Return (X, Y) of the center of cell containing provided text 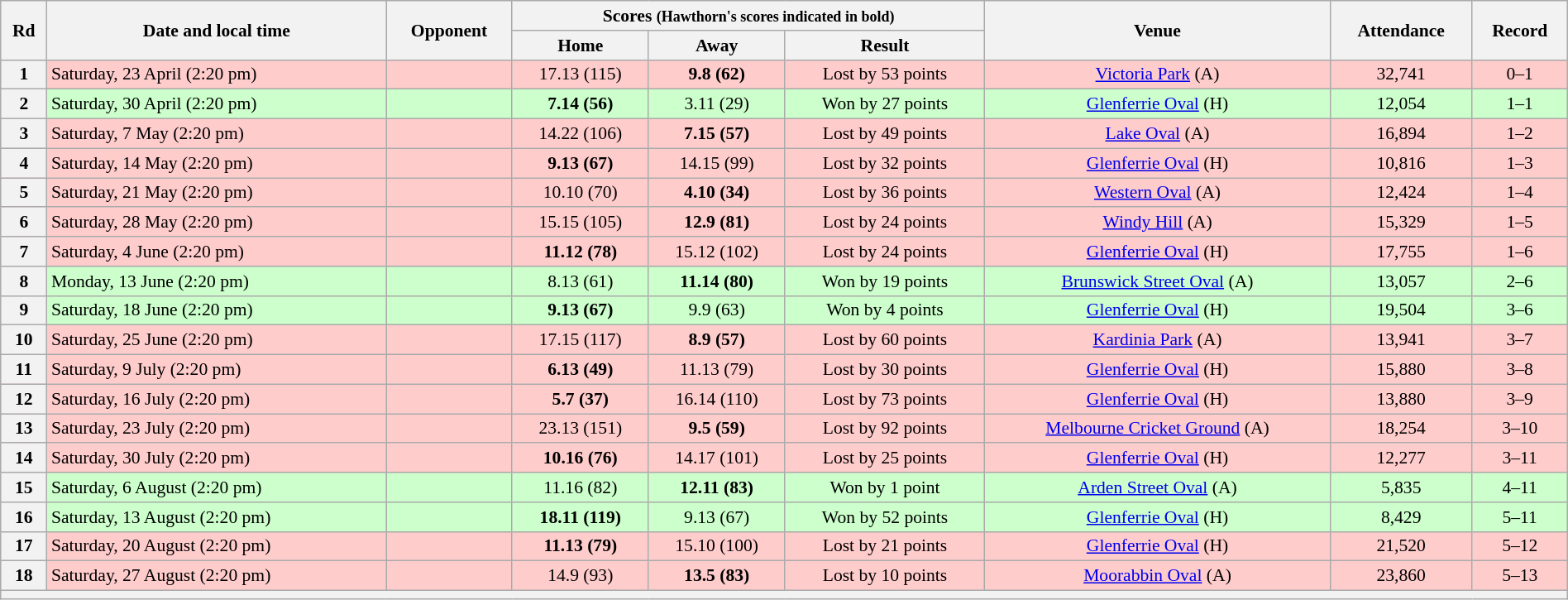
Opponent (450, 30)
Saturday, 16 July (2:20 pm) (217, 399)
5,835 (1401, 487)
16 (24, 517)
Away (716, 46)
8.13 (61) (581, 281)
Saturday, 6 August (2:20 pm) (217, 487)
Saturday, 21 May (2:20 pm) (217, 193)
Saturday, 25 June (2:20 pm) (217, 340)
3–8 (1520, 370)
Lost by 92 points (885, 429)
Kardinia Park (A) (1158, 340)
1–6 (1520, 252)
6 (24, 223)
10.10 (70) (581, 193)
12.9 (81) (716, 223)
Date and local time (217, 30)
17,755 (1401, 252)
17 (24, 546)
15 (24, 487)
Saturday, 14 May (2:20 pm) (217, 163)
1 (24, 74)
3–10 (1520, 429)
Attendance (1401, 30)
Lost by 60 points (885, 340)
17.13 (115) (581, 74)
Rd (24, 30)
Saturday, 27 August (2:20 pm) (217, 576)
4.10 (34) (716, 193)
0–1 (1520, 74)
14.15 (99) (716, 163)
19,504 (1401, 310)
12,054 (1401, 104)
16,894 (1401, 134)
8,429 (1401, 517)
Moorabbin Oval (A) (1158, 576)
23,860 (1401, 576)
Saturday, 30 April (2:20 pm) (217, 104)
13,941 (1401, 340)
Saturday, 28 May (2:20 pm) (217, 223)
Saturday, 20 August (2:20 pm) (217, 546)
12.11 (83) (716, 487)
11 (24, 370)
Lost by 25 points (885, 458)
Lost by 30 points (885, 370)
Lost by 49 points (885, 134)
Saturday, 9 July (2:20 pm) (217, 370)
13.5 (83) (716, 576)
Lost by 36 points (885, 193)
Arden Street Oval (A) (1158, 487)
11.14 (80) (716, 281)
17.15 (117) (581, 340)
18 (24, 576)
Won by 27 points (885, 104)
Result (885, 46)
Melbourne Cricket Ground (A) (1158, 429)
Lost by 21 points (885, 546)
1–2 (1520, 134)
Brunswick Street Oval (A) (1158, 281)
4–11 (1520, 487)
Lost by 32 points (885, 163)
Lost by 10 points (885, 576)
Won by 52 points (885, 517)
15.15 (105) (581, 223)
32,741 (1401, 74)
12,424 (1401, 193)
3–9 (1520, 399)
9 (24, 310)
1–5 (1520, 223)
Scores (Hawthorn's scores indicated in bold) (748, 16)
Saturday, 23 April (2:20 pm) (217, 74)
18,254 (1401, 429)
8.9 (57) (716, 340)
Home (581, 46)
3–7 (1520, 340)
Saturday, 7 May (2:20 pm) (217, 134)
3.11 (29) (716, 104)
Venue (1158, 30)
3–6 (1520, 310)
15,329 (1401, 223)
21,520 (1401, 546)
13,057 (1401, 281)
7 (24, 252)
5–12 (1520, 546)
Saturday, 4 June (2:20 pm) (217, 252)
16.14 (110) (716, 399)
2 (24, 104)
7.15 (57) (716, 134)
9.8 (62) (716, 74)
Saturday, 13 August (2:20 pm) (217, 517)
3 (24, 134)
7.14 (56) (581, 104)
14 (24, 458)
9.5 (59) (716, 429)
5–11 (1520, 517)
5.7 (37) (581, 399)
Won by 1 point (885, 487)
1–3 (1520, 163)
14.17 (101) (716, 458)
Lake Oval (A) (1158, 134)
15.12 (102) (716, 252)
12,277 (1401, 458)
Saturday, 30 July (2:20 pm) (217, 458)
Lost by 53 points (885, 74)
5–13 (1520, 576)
5 (24, 193)
8 (24, 281)
15.10 (100) (716, 546)
Won by 19 points (885, 281)
9.9 (63) (716, 310)
Western Oval (A) (1158, 193)
3–11 (1520, 458)
18.11 (119) (581, 517)
14.9 (93) (581, 576)
10 (24, 340)
1–4 (1520, 193)
Lost by 73 points (885, 399)
Saturday, 18 June (2:20 pm) (217, 310)
Monday, 13 June (2:20 pm) (217, 281)
10.16 (76) (581, 458)
Saturday, 23 July (2:20 pm) (217, 429)
Record (1520, 30)
13,880 (1401, 399)
23.13 (151) (581, 429)
12 (24, 399)
1–1 (1520, 104)
6.13 (49) (581, 370)
14.22 (106) (581, 134)
2–6 (1520, 281)
4 (24, 163)
11.12 (78) (581, 252)
Won by 4 points (885, 310)
13 (24, 429)
11.16 (82) (581, 487)
Windy Hill (A) (1158, 223)
15,880 (1401, 370)
Victoria Park (A) (1158, 74)
10,816 (1401, 163)
